From the cell containing the given text, extract its center point as (X, Y) coordinate. 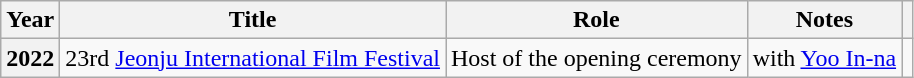
2022 (30, 58)
Year (30, 20)
Host of the opening ceremony (597, 58)
Title (253, 20)
with Yoo In-na (824, 58)
23rd Jeonju International Film Festival (253, 58)
Role (597, 20)
Notes (824, 20)
